Search for the cell housing the specified text and yield its (X, Y) center coordinate. 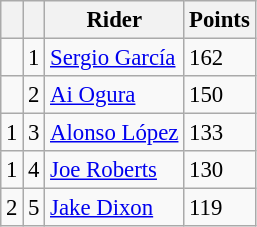
162 (220, 58)
130 (220, 170)
3 (34, 133)
Alonso López (114, 133)
119 (220, 208)
Points (220, 20)
150 (220, 95)
Sergio García (114, 58)
Joe Roberts (114, 170)
Rider (114, 20)
Ai Ogura (114, 95)
4 (34, 170)
133 (220, 133)
5 (34, 208)
Jake Dixon (114, 208)
